Find where the given text appears and provide that cell's center as [X, Y] coordinate. 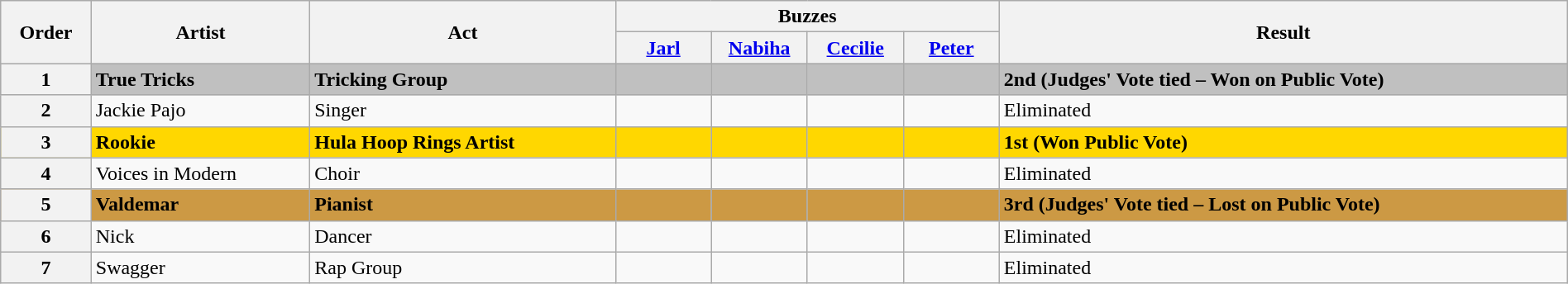
Peter [951, 48]
Nabiha [759, 48]
Singer [463, 111]
Swagger [200, 267]
4 [46, 173]
1 [46, 79]
Valdemar [200, 205]
Rookie [200, 142]
1st (Won Public Vote) [1284, 142]
6 [46, 236]
Rap Group [463, 267]
Result [1284, 32]
True Tricks [200, 79]
Act [463, 32]
2nd (Judges' Vote tied – Won on Public Vote) [1284, 79]
Artist [200, 32]
2 [46, 111]
Buzzes [807, 17]
Jarl [663, 48]
7 [46, 267]
Voices in Modern [200, 173]
Choir [463, 173]
Dancer [463, 236]
Hula Hoop Rings Artist [463, 142]
Nick [200, 236]
Tricking Group [463, 79]
3rd (Judges' Vote tied – Lost on Public Vote) [1284, 205]
Cecilie [855, 48]
Jackie Pajo [200, 111]
5 [46, 205]
3 [46, 142]
Pianist [463, 205]
Order [46, 32]
